Return the [X, Y] coordinate for the center point of the cell that contains the specified text.  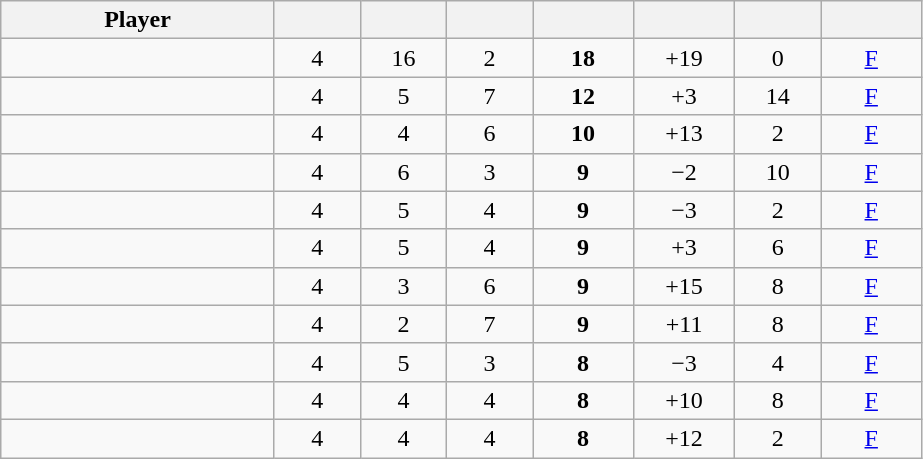
18 [582, 58]
16 [403, 58]
−2 [684, 172]
+11 [684, 324]
0 [778, 58]
12 [582, 96]
+10 [684, 400]
+13 [684, 134]
+19 [684, 58]
Player [138, 20]
14 [778, 96]
+15 [684, 286]
+12 [684, 438]
